From the cell containing the given text, extract its center point as (x, y) coordinate. 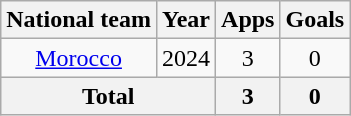
Goals (315, 20)
Apps (248, 20)
Year (186, 20)
2024 (186, 58)
National team (79, 20)
Total (108, 96)
Morocco (79, 58)
